Output the (X, Y) coordinate of the center of the cell containing the given text.  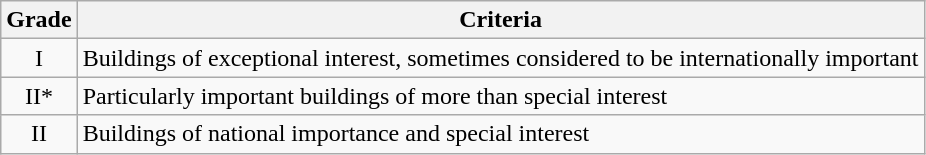
Buildings of national importance and special interest (500, 134)
Buildings of exceptional interest, sometimes considered to be internationally important (500, 58)
II* (39, 96)
Criteria (500, 20)
Grade (39, 20)
Particularly important buildings of more than special interest (500, 96)
II (39, 134)
I (39, 58)
